Pinpoint the cell where the given text exists, returning its [X, Y] midpoint coordinate. 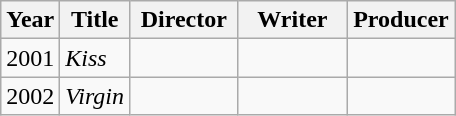
Title [95, 20]
Writer [292, 20]
Year [30, 20]
Virgin [95, 96]
Kiss [95, 58]
2001 [30, 58]
Producer [402, 20]
2002 [30, 96]
Director [184, 20]
